Capture the cell that displays the provided text and extract its [X, Y] central coordinate. 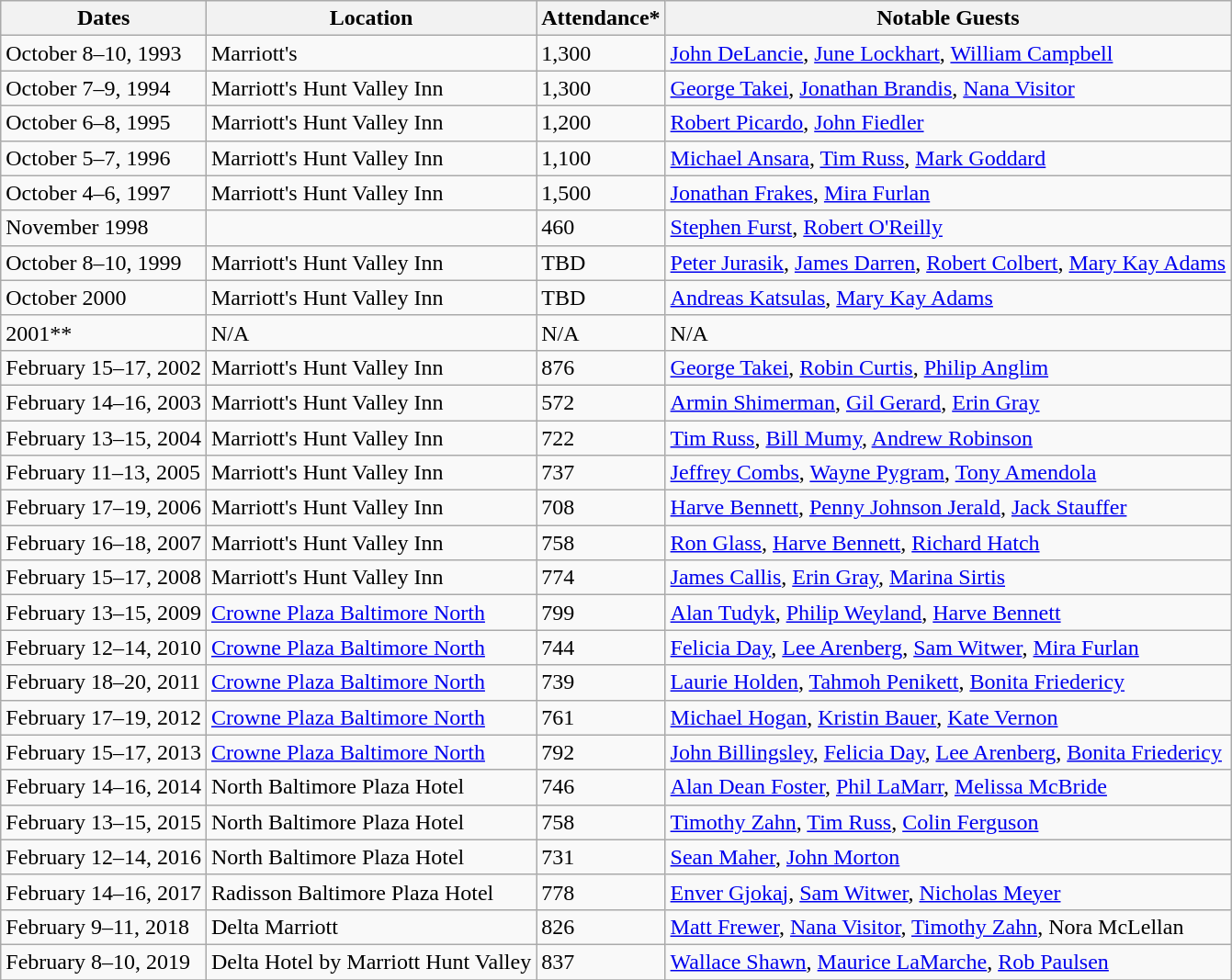
739 [601, 682]
Alan Dean Foster, Phil LaMarr, Melissa McBride [948, 787]
Dates [104, 18]
George Takei, Robin Curtis, Philip Anglim [948, 367]
778 [601, 892]
Attendance* [601, 18]
Alan Tudyk, Philip Weyland, Harve Bennett [948, 613]
572 [601, 402]
George Takei, Jonathan Brandis, Nana Visitor [948, 88]
Wallace Shawn, Maurice LaMarche, Rob Paulsen [948, 962]
Michael Hogan, Kristin Bauer, Kate Vernon [948, 717]
Armin Shimerman, Gil Gerard, Erin Gray [948, 402]
October 6–8, 1995 [104, 123]
Harve Bennett, Penny Johnson Jerald, Jack Stauffer [948, 508]
Ron Glass, Harve Bennett, Richard Hatch [948, 543]
November 1998 [104, 228]
February 18–20, 2011 [104, 682]
October 7–9, 1994 [104, 88]
February 11–13, 2005 [104, 473]
Peter Jurasik, James Darren, Robert Colbert, Mary Kay Adams [948, 263]
February 14–16, 2003 [104, 402]
1,100 [601, 158]
Stephen Furst, Robert O'Reilly [948, 228]
744 [601, 648]
February 13–15, 2004 [104, 438]
Delta Marriott [371, 927]
February 14–16, 2014 [104, 787]
837 [601, 962]
John Billingsley, Felicia Day, Lee Arenberg, Bonita Friedericy [948, 752]
October 4–6, 1997 [104, 193]
Marriott's [371, 53]
Enver Gjokaj, Sam Witwer, Nicholas Meyer [948, 892]
799 [601, 613]
February 12–14, 2016 [104, 857]
February 13–15, 2015 [104, 822]
Michael Ansara, Tim Russ, Mark Goddard [948, 158]
Jonathan Frakes, Mira Furlan [948, 193]
February 15–17, 2002 [104, 367]
Laurie Holden, Tahmoh Penikett, Bonita Friedericy [948, 682]
October 5–7, 1996 [104, 158]
February 8–10, 2019 [104, 962]
761 [601, 717]
Location [371, 18]
1,500 [601, 193]
February 9–11, 2018 [104, 927]
Delta Hotel by Marriott Hunt Valley [371, 962]
October 2000 [104, 298]
February 17–19, 2006 [104, 508]
792 [601, 752]
Tim Russ, Bill Mumy, Andrew Robinson [948, 438]
Andreas Katsulas, Mary Kay Adams [948, 298]
February 15–17, 2013 [104, 752]
737 [601, 473]
October 8–10, 1993 [104, 53]
Matt Frewer, Nana Visitor, Timothy Zahn, Nora McLellan [948, 927]
Radisson Baltimore Plaza Hotel [371, 892]
1,200 [601, 123]
731 [601, 857]
February 16–18, 2007 [104, 543]
Jeffrey Combs, Wayne Pygram, Tony Amendola [948, 473]
October 8–10, 1999 [104, 263]
February 12–14, 2010 [104, 648]
Felicia Day, Lee Arenberg, Sam Witwer, Mira Furlan [948, 648]
February 15–17, 2008 [104, 578]
826 [601, 927]
Sean Maher, John Morton [948, 857]
February 13–15, 2009 [104, 613]
February 14–16, 2017 [104, 892]
February 17–19, 2012 [104, 717]
2001** [104, 332]
Notable Guests [948, 18]
774 [601, 578]
James Callis, Erin Gray, Marina Sirtis [948, 578]
Timothy Zahn, Tim Russ, Colin Ferguson [948, 822]
John DeLancie, June Lockhart, William Campbell [948, 53]
Robert Picardo, John Fiedler [948, 123]
876 [601, 367]
460 [601, 228]
708 [601, 508]
722 [601, 438]
746 [601, 787]
